For the text-containing cell, return its midpoint in [X, Y] coordinate format. 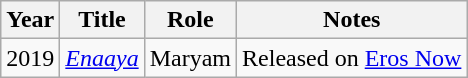
Notes [352, 20]
Maryam [190, 58]
Enaaya [102, 58]
Role [190, 20]
Released on Eros Now [352, 58]
Year [30, 20]
2019 [30, 58]
Title [102, 20]
